Return (x, y) of the center of cell containing provided text 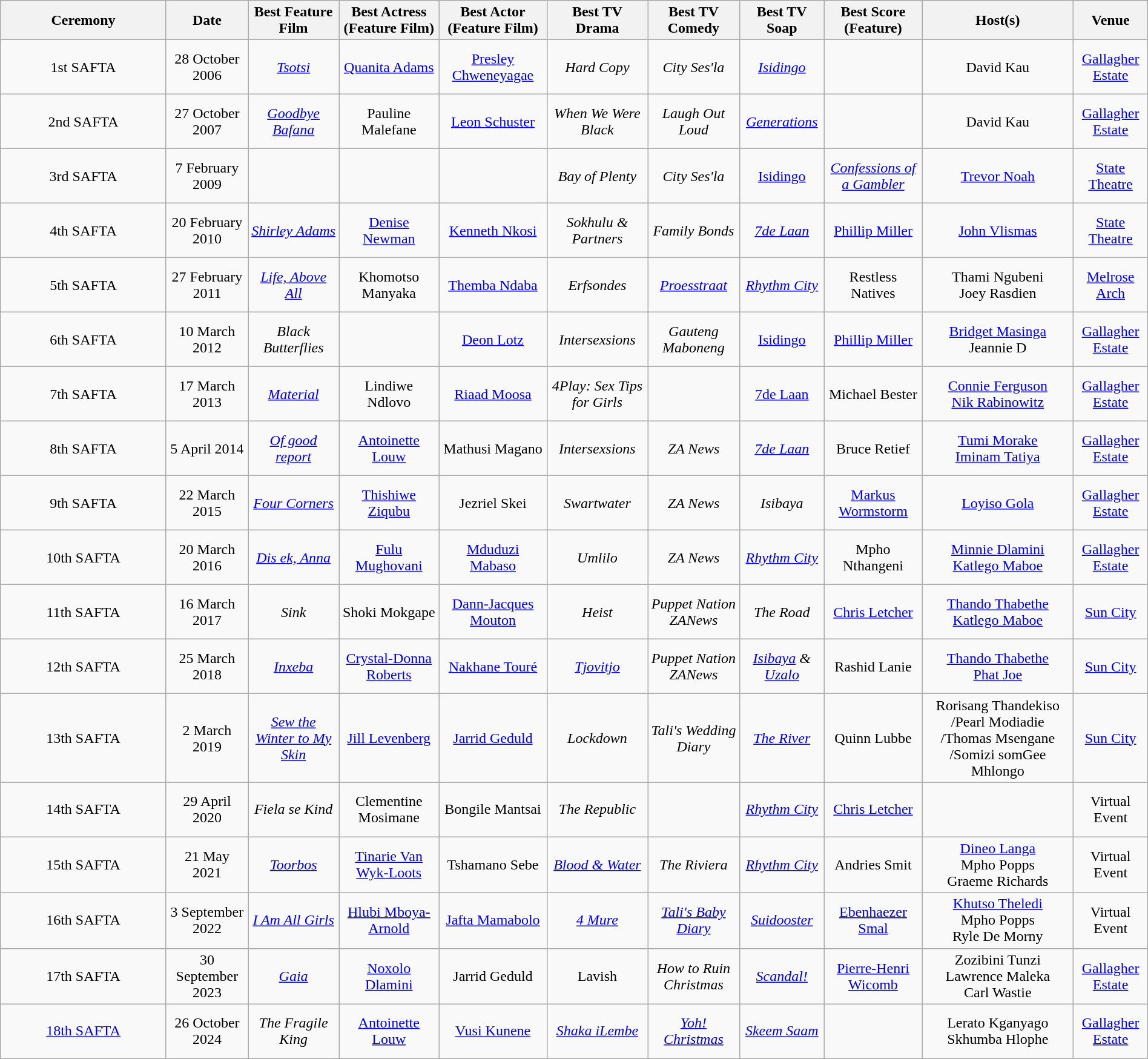
3 September 2022 (207, 920)
Laugh Out Loud (694, 122)
Loyiso Gola (998, 503)
Mduduzi Mabaso (493, 558)
Inxeba (294, 667)
Jafta Mamabolo (493, 920)
Clementine Mosimane (389, 810)
Isibaya (782, 503)
4Play: Sex Tips for Girls (597, 394)
I Am All Girls (294, 920)
5th SAFTA (84, 285)
Kenneth Nkosi (493, 231)
Jill Levenberg (389, 738)
3rd SAFTA (84, 176)
Khutso Theledi Mpho Popps Ryle De Morny (998, 920)
Yoh! Christmas (694, 1031)
Connie Ferguson Nik Rabinowitz (998, 394)
Isibaya & Uzalo (782, 667)
28 October 2006 (207, 67)
The River (782, 738)
17 March 2013 (207, 394)
Restless Natives (873, 285)
Ceremony (84, 21)
7 February 2009 (207, 176)
Date (207, 21)
Dis ek, Anna (294, 558)
17th SAFTA (84, 976)
Dineo Langa Mpho Popps Graeme Richards (998, 865)
Best TV Soap (782, 21)
Hard Copy (597, 67)
Skeem Saam (782, 1031)
Shirley Adams (294, 231)
Bongile Mantsai (493, 810)
Best Score (Feature) (873, 21)
Generations (782, 122)
Lockdown (597, 738)
Deon Lotz (493, 340)
Markus Wormstorm (873, 503)
Best Actress (Feature Film) (389, 21)
Tjovitjo (597, 667)
Tali's Wedding Diary (694, 738)
Fulu Mughovani (389, 558)
Best Actor (Feature Film) (493, 21)
Tshamano Sebe (493, 865)
Nakhane Touré (493, 667)
The Road (782, 612)
16th SAFTA (84, 920)
Tinarie Van Wyk-Loots (389, 865)
30 September 2023 (207, 976)
Blood & Water (597, 865)
Trevor Noah (998, 176)
Goodbye Bafana (294, 122)
2nd SAFTA (84, 122)
Thando Thabethe Phat Joe (998, 667)
Fiela se Kind (294, 810)
Bay of Plenty (597, 176)
Hlubi Mboya-Arnold (389, 920)
16 March 2017 (207, 612)
20 March 2016 (207, 558)
Thishiwe Ziqubu (389, 503)
15th SAFTA (84, 865)
29 April 2020 (207, 810)
Andries Smit (873, 865)
Heist (597, 612)
Tumi Morake Iminam Tatiya (998, 449)
Zozibini Tunzi Lawrence Maleka Carl Wastie (998, 976)
11th SAFTA (84, 612)
Toorbos (294, 865)
Vusi Kunene (493, 1031)
Thando Thabethe Katlego Maboe (998, 612)
Scandal! (782, 976)
Life, Above All (294, 285)
Sink (294, 612)
Proesstraat (694, 285)
Crystal-Donna Roberts (389, 667)
Denise Newman (389, 231)
18th SAFTA (84, 1031)
Rashid Lanie (873, 667)
2 March 2019 (207, 738)
20 February 2010 (207, 231)
Shoki Mokgape (389, 612)
27 February 2011 (207, 285)
Leon Schuster (493, 122)
Gaia (294, 976)
22 March 2015 (207, 503)
Quinn Lubbe (873, 738)
Riaad Moosa (493, 394)
14th SAFTA (84, 810)
Best Feature Film (294, 21)
Bruce Retief (873, 449)
26 October 2024 (207, 1031)
6th SAFTA (84, 340)
Shaka iLembe (597, 1031)
27 October 2007 (207, 122)
Themba Ndaba (493, 285)
5 April 2014 (207, 449)
Noxolo Dlamini (389, 976)
25 March 2018 (207, 667)
Jezriel Skei (493, 503)
When We Were Black (597, 122)
Pauline Malefane (389, 122)
Mathusi Magano (493, 449)
Erfsondes (597, 285)
9th SAFTA (84, 503)
Best TV Drama (597, 21)
Khomotso Manyaka (389, 285)
Sew the Winter to My Skin (294, 738)
Rorisang Thandekiso/Pearl Modiadie /Thomas Msengane /Somizi somGee Mhlongo (998, 738)
10th SAFTA (84, 558)
7th SAFTA (84, 394)
The Republic (597, 810)
8th SAFTA (84, 449)
Material (294, 394)
4 Mure (597, 920)
Best TV Comedy (694, 21)
Venue (1110, 21)
Quanita Adams (389, 67)
Tsotsi (294, 67)
Lavish (597, 976)
Thami Ngubeni Joey Rasdien (998, 285)
Ebenhaezer Smal (873, 920)
Family Bonds (694, 231)
Michael Bester (873, 394)
Gauteng Maboneng (694, 340)
4th SAFTA (84, 231)
10 March 2012 (207, 340)
1st SAFTA (84, 67)
Tali's Baby Diary (694, 920)
Umlilo (597, 558)
13th SAFTA (84, 738)
Of good report (294, 449)
12th SAFTA (84, 667)
Dann-Jacques Mouton (493, 612)
Mpho Nthangeni (873, 558)
Black Butterflies (294, 340)
Host(s) (998, 21)
Presley Chweneyagae (493, 67)
How to Ruin Christmas (694, 976)
Bridget Masinga Jeannie D (998, 340)
21 May 2021 (207, 865)
The Fragile King (294, 1031)
Melrose Arch (1110, 285)
Minnie Dlamini Katlego Maboe (998, 558)
John Vlismas (998, 231)
Lerato KganyagoSkhumba Hlophe (998, 1031)
Four Corners (294, 503)
Sokhulu & Partners (597, 231)
Lindiwe Ndlovo (389, 394)
The Riviera (694, 865)
Suidooster (782, 920)
Confessions of a Gambler (873, 176)
Swartwater (597, 503)
Pierre-Henri Wicomb (873, 976)
